Provide the [x, y] coordinate of the cell's center where the given text is located.  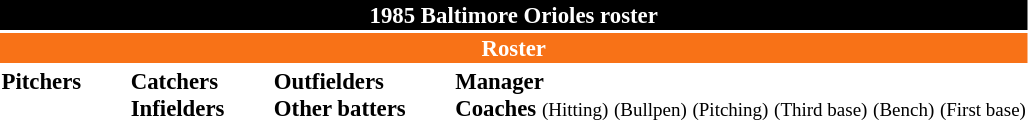
1985 Baltimore Orioles roster [514, 15]
Roster [514, 48]
